Search for the cell housing the specified text and yield its (x, y) center coordinate. 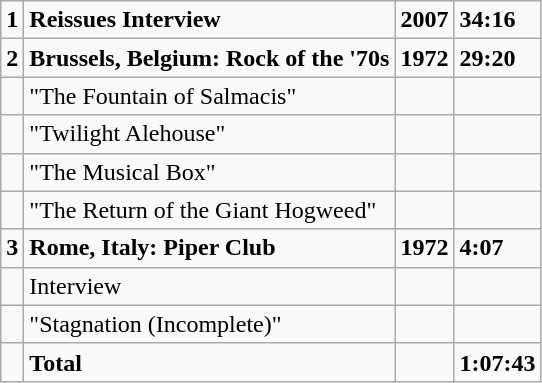
4:07 (498, 248)
Interview (210, 286)
2007 (424, 20)
"The Musical Box" (210, 172)
Rome, Italy: Piper Club (210, 248)
"The Fountain of Salmacis" (210, 96)
29:20 (498, 58)
"Stagnation (Incomplete)" (210, 324)
1:07:43 (498, 362)
2 (12, 58)
Brussels, Belgium: Rock of the '70s (210, 58)
3 (12, 248)
Total (210, 362)
34:16 (498, 20)
1 (12, 20)
"The Return of the Giant Hogweed" (210, 210)
"Twilight Alehouse" (210, 134)
Reissues Interview (210, 20)
